Find where the given text appears and provide that cell's center as [x, y] coordinate. 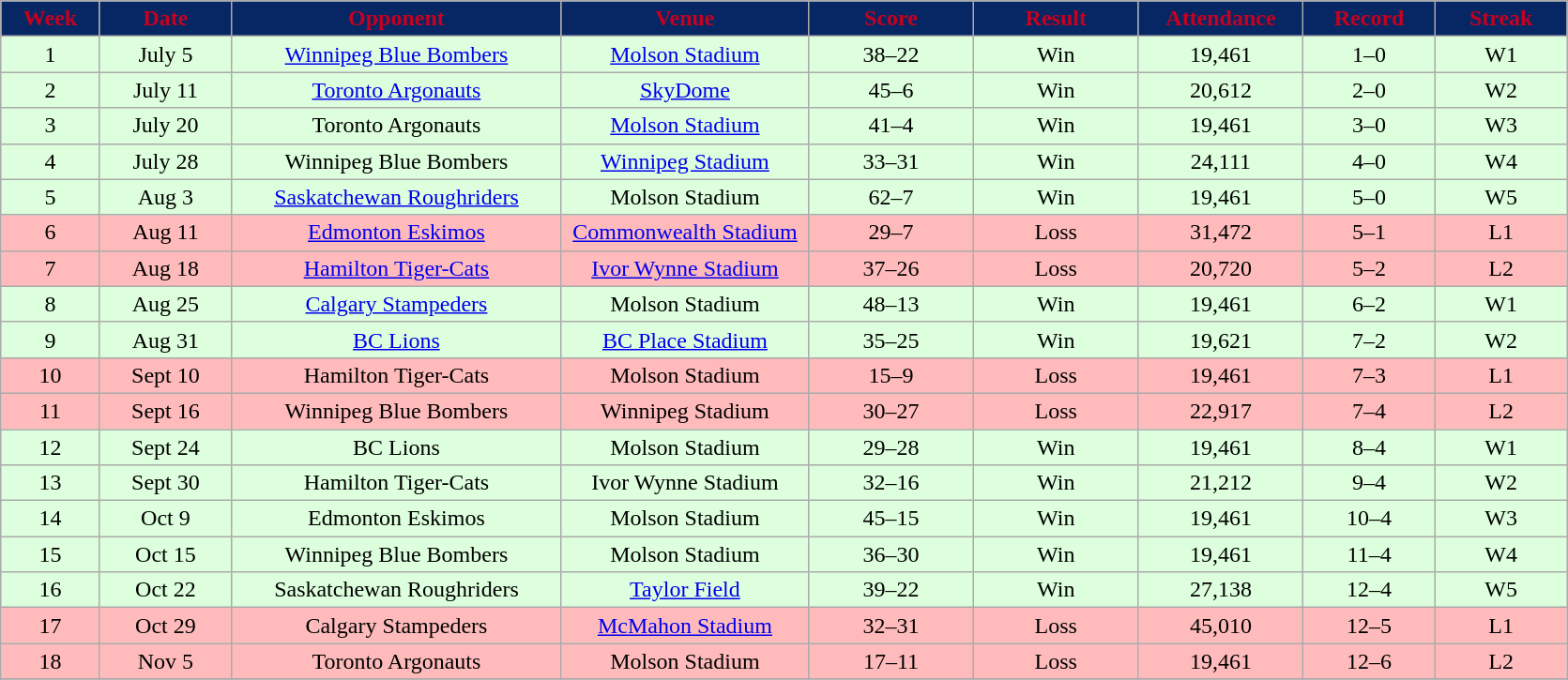
45–15 [891, 519]
7–4 [1370, 411]
12–4 [1370, 590]
17–11 [891, 661]
14 [51, 519]
15 [51, 554]
7–3 [1370, 375]
BC Place Stadium [685, 340]
37–26 [891, 268]
Taylor Field [685, 590]
Aug 18 [165, 268]
Result [1056, 19]
17 [51, 626]
9 [51, 340]
July 5 [165, 54]
2–0 [1370, 90]
38–22 [891, 54]
11 [51, 411]
Score [891, 19]
5–0 [1370, 197]
18 [51, 661]
5–1 [1370, 233]
29–7 [891, 233]
24,111 [1221, 161]
Week [51, 19]
41–4 [891, 126]
Aug 25 [165, 304]
31,472 [1221, 233]
7 [51, 268]
Date [165, 19]
McMahon Stadium [685, 626]
8–4 [1370, 447]
Sept 10 [165, 375]
Aug 11 [165, 233]
36–30 [891, 554]
5–2 [1370, 268]
48–13 [891, 304]
Oct 9 [165, 519]
15–9 [891, 375]
Sept 24 [165, 447]
July 11 [165, 90]
Oct 22 [165, 590]
July 28 [165, 161]
SkyDome [685, 90]
5 [51, 197]
Aug 31 [165, 340]
Record [1370, 19]
12–5 [1370, 626]
13 [51, 483]
3–0 [1370, 126]
39–22 [891, 590]
10 [51, 375]
12 [51, 447]
22,917 [1221, 411]
12–6 [1370, 661]
Attendance [1221, 19]
Commonwealth Stadium [685, 233]
20,720 [1221, 268]
16 [51, 590]
30–27 [891, 411]
Oct 15 [165, 554]
45–6 [891, 90]
2 [51, 90]
11–4 [1370, 554]
10–4 [1370, 519]
27,138 [1221, 590]
4–0 [1370, 161]
4 [51, 161]
8 [51, 304]
6 [51, 233]
32–31 [891, 626]
6–2 [1370, 304]
Sept 30 [165, 483]
Streak [1501, 19]
7–2 [1370, 340]
Sept 16 [165, 411]
1–0 [1370, 54]
29–28 [891, 447]
45,010 [1221, 626]
3 [51, 126]
Venue [685, 19]
9–4 [1370, 483]
Aug 3 [165, 197]
32–16 [891, 483]
21,212 [1221, 483]
35–25 [891, 340]
62–7 [891, 197]
33–31 [891, 161]
1 [51, 54]
19,621 [1221, 340]
20,612 [1221, 90]
Oct 29 [165, 626]
July 20 [165, 126]
Nov 5 [165, 661]
Opponent [396, 19]
